Find where the given text appears and provide that cell's center as (x, y) coordinate. 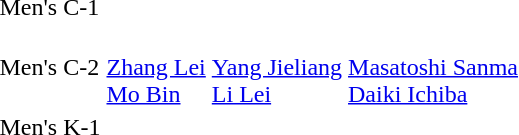
Zhang LeiMo Bin (156, 67)
Yang JieliangLi Lei (276, 67)
